For the text-containing cell, return its midpoint in (X, Y) coordinate format. 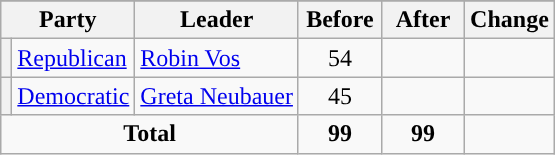
Democratic (74, 96)
Party (68, 20)
Robin Vos (217, 58)
Leader (217, 20)
Total (150, 134)
Change (510, 20)
Before (340, 20)
Republican (74, 58)
Greta Neubauer (217, 96)
45 (340, 96)
After (424, 20)
54 (340, 58)
